Find where the given text appears and provide that cell's center as (X, Y) coordinate. 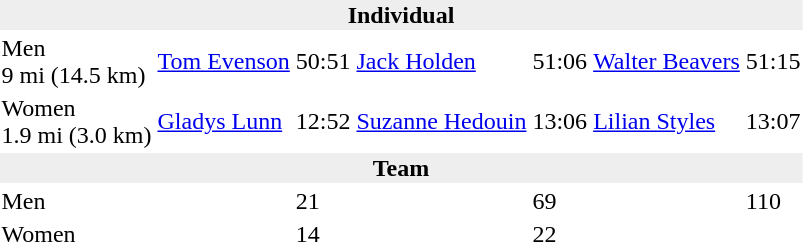
69 (560, 201)
Jack Holden (442, 62)
21 (323, 201)
Team (401, 168)
Lilian Styles (667, 122)
51:15 (773, 62)
12:52 (323, 122)
110 (773, 201)
Men (76, 201)
50:51 (323, 62)
Women1.9 mi (3.0 km) (76, 122)
Gladys Lunn (224, 122)
Suzanne Hedouin (442, 122)
Walter Beavers (667, 62)
13:06 (560, 122)
Tom Evenson (224, 62)
Men9 mi (14.5 km) (76, 62)
13:07 (773, 122)
Individual (401, 15)
51:06 (560, 62)
